Identify which cell holds the provided text, then report its (X, Y) central coordinate. 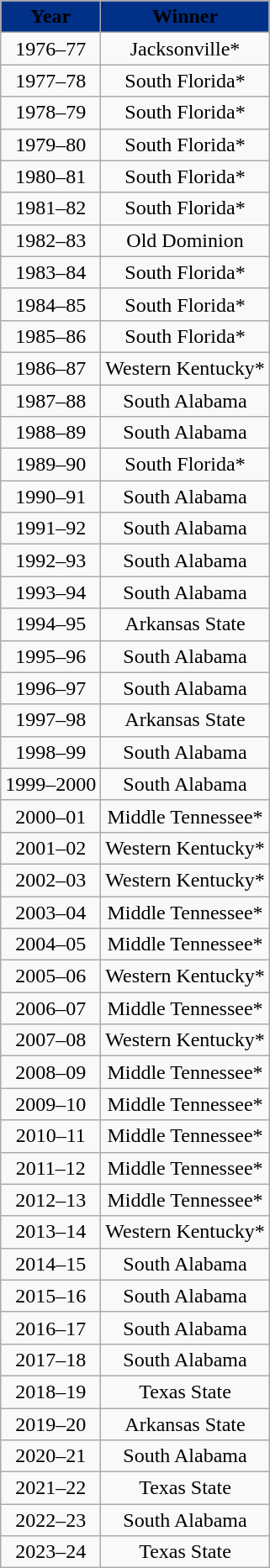
2009–10 (50, 1104)
2004–05 (50, 944)
1987–88 (50, 401)
2012–13 (50, 1200)
1985–86 (50, 336)
1990–91 (50, 497)
2018–19 (50, 1392)
1986–87 (50, 368)
1989–90 (50, 465)
2022–23 (50, 1520)
2017–18 (50, 1360)
1983–84 (50, 272)
1976–77 (50, 49)
1977–78 (50, 81)
2010–11 (50, 1136)
Year (50, 17)
1999–2000 (50, 784)
2005–06 (50, 976)
2013–14 (50, 1232)
2002–03 (50, 880)
1996–97 (50, 688)
2021–22 (50, 1488)
1994–95 (50, 624)
1981–82 (50, 208)
1982–83 (50, 240)
2011–12 (50, 1168)
2003–04 (50, 912)
2007–08 (50, 1040)
Winner (185, 17)
1992–93 (50, 560)
1998–99 (50, 752)
Jacksonville* (185, 49)
1980–81 (50, 176)
2000–01 (50, 816)
1991–92 (50, 529)
1979–80 (50, 145)
1984–85 (50, 304)
Old Dominion (185, 240)
2023–24 (50, 1552)
1993–94 (50, 592)
1988–89 (50, 433)
1995–96 (50, 656)
2008–09 (50, 1072)
2020–21 (50, 1456)
1997–98 (50, 720)
2001–02 (50, 848)
2006–07 (50, 1008)
2016–17 (50, 1328)
2014–15 (50, 1264)
1978–79 (50, 113)
2019–20 (50, 1424)
2015–16 (50, 1296)
